Pinpoint the cell where the given text exists, returning its (X, Y) midpoint coordinate. 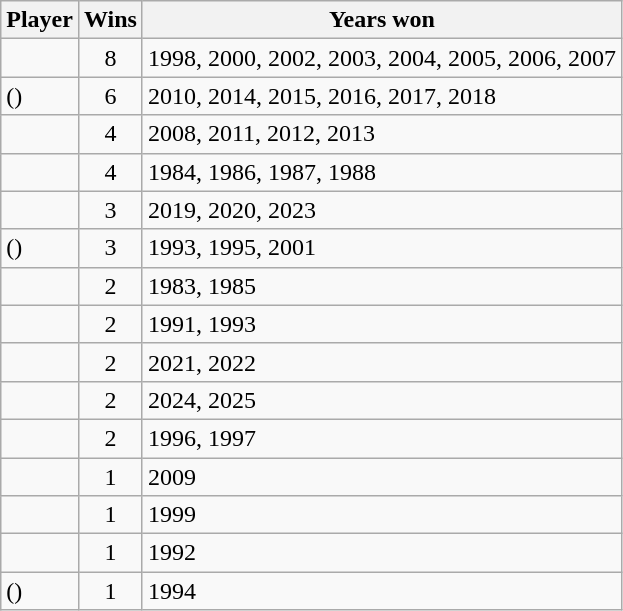
Wins (110, 20)
1993, 1995, 2001 (382, 248)
2008, 2011, 2012, 2013 (382, 134)
2009 (382, 477)
2010, 2014, 2015, 2016, 2017, 2018 (382, 96)
8 (110, 58)
1991, 1993 (382, 324)
1983, 1985 (382, 286)
1996, 1997 (382, 438)
2021, 2022 (382, 362)
1999 (382, 515)
1998, 2000, 2002, 2003, 2004, 2005, 2006, 2007 (382, 58)
2024, 2025 (382, 400)
2019, 2020, 2023 (382, 210)
1994 (382, 591)
1992 (382, 553)
6 (110, 96)
1984, 1986, 1987, 1988 (382, 172)
Player (40, 20)
Years won (382, 20)
